Locate the cell with the specified text and output its [x, y] center coordinate. 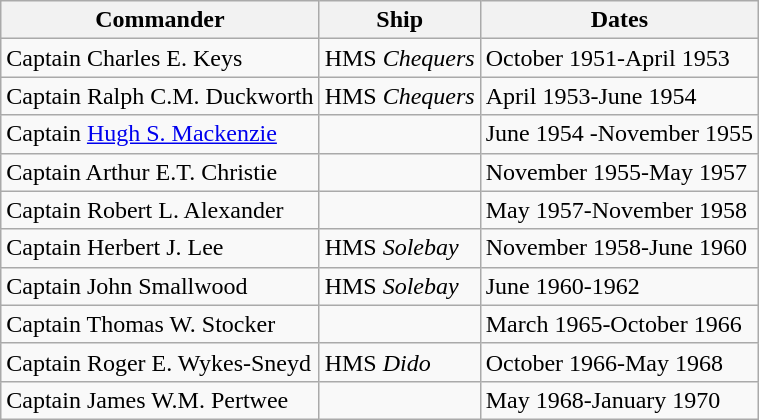
Captain Ralph C.M. Duckworth [160, 96]
Captain Arthur E.T. Christie [160, 172]
May 1957-November 1958 [619, 210]
Captain John Smallwood [160, 286]
Captain Hugh S. Mackenzie [160, 134]
May 1968-January 1970 [619, 400]
November 1958-June 1960 [619, 248]
Captain Robert L. Alexander [160, 210]
Dates [619, 20]
Captain Herbert J. Lee [160, 248]
October 1966-May 1968 [619, 362]
June 1954 -November 1955 [619, 134]
Captain Charles E. Keys [160, 58]
November 1955-May 1957 [619, 172]
HMS Dido [400, 362]
April 1953-June 1954 [619, 96]
Captain Roger E. Wykes-Sneyd [160, 362]
Ship [400, 20]
Captain Thomas W. Stocker [160, 324]
March 1965-October 1966 [619, 324]
Commander [160, 20]
June 1960-1962 [619, 286]
October 1951-April 1953 [619, 58]
Captain James W.M. Pertwee [160, 400]
